Determine the (X, Y) coordinate at the center of the cell enclosing the given text.  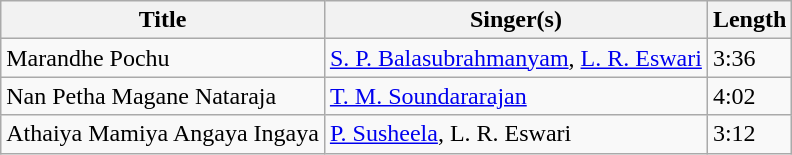
Singer(s) (516, 20)
T. M. Soundararajan (516, 96)
Length (749, 20)
3:12 (749, 134)
S. P. Balasubrahmanyam, L. R. Eswari (516, 58)
Nan Petha Magane Nataraja (163, 96)
Athaiya Mamiya Angaya Ingaya (163, 134)
Title (163, 20)
3:36 (749, 58)
Marandhe Pochu (163, 58)
P. Susheela, L. R. Eswari (516, 134)
4:02 (749, 96)
